Find where the given text appears and provide that cell's center as (X, Y) coordinate. 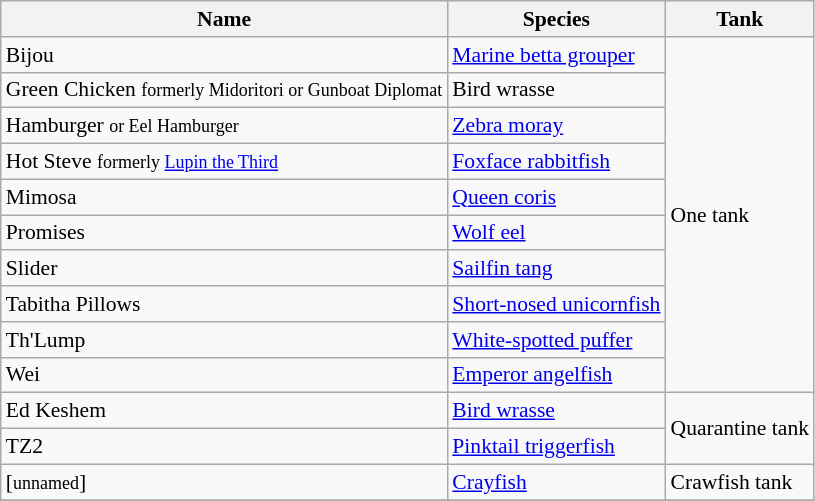
Hamburger or Eel Hamburger (224, 126)
Marine betta grouper (556, 55)
Foxface rabbitfish (556, 162)
Green Chicken formerly Midoritori or Gunboat Diplomat (224, 90)
Queen coris (556, 197)
Pinktail triggerfish (556, 447)
Name (224, 19)
[unnamed] (224, 482)
Th'Lump (224, 340)
White-spotted puffer (556, 340)
One tank (740, 215)
Wei (224, 375)
Species (556, 19)
Tank (740, 19)
Sailfin tang (556, 269)
Wolf eel (556, 233)
Zebra moray (556, 126)
Slider (224, 269)
Ed Keshem (224, 411)
Promises (224, 233)
Hot Steve formerly Lupin the Third (224, 162)
Quarantine tank (740, 428)
Emperor angelfish (556, 375)
Crayfish (556, 482)
TZ2 (224, 447)
Crawfish tank (740, 482)
Bijou (224, 55)
Short-nosed unicornfish (556, 304)
Mimosa (224, 197)
Tabitha Pillows (224, 304)
